Find where the given text appears and provide that cell's center as (x, y) coordinate. 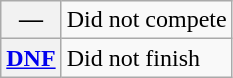
Did not compete (146, 20)
DNF (31, 58)
— (31, 20)
Did not finish (146, 58)
